Capture the cell that displays the provided text and extract its (x, y) central coordinate. 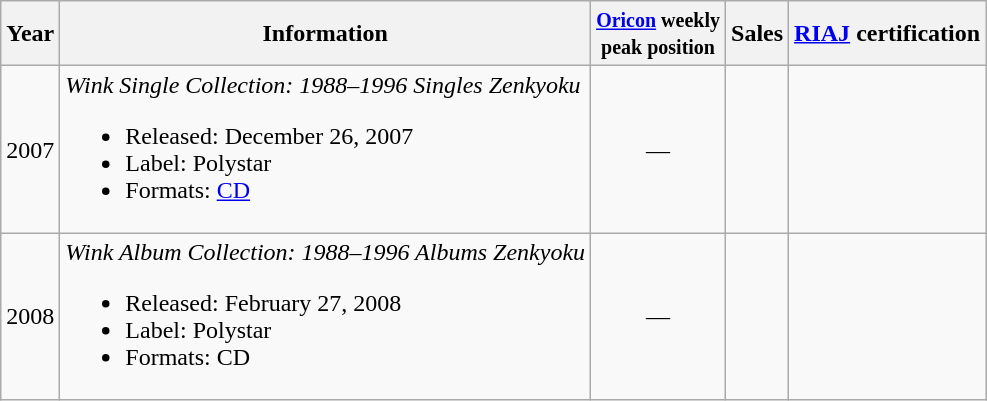
2008 (30, 316)
Sales (758, 34)
2007 (30, 150)
RIAJ certification (888, 34)
Wink Album Collection: 1988–1996 Albums ZenkyokuReleased: February 27, 2008Label: PolystarFormats: CD (326, 316)
Information (326, 34)
Year (30, 34)
Wink Single Collection: 1988–1996 Singles ZenkyokuReleased: December 26, 2007Label: PolystarFormats: CD (326, 150)
Oricon weeklypeak position (658, 34)
